Detect which cell encompasses the target text, then output its (X, Y) center coordinate. 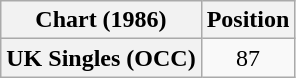
Position (248, 20)
87 (248, 58)
Chart (1986) (101, 20)
UK Singles (OCC) (101, 58)
